Provide the [X, Y] coordinate of the cell's center where the given text is located.  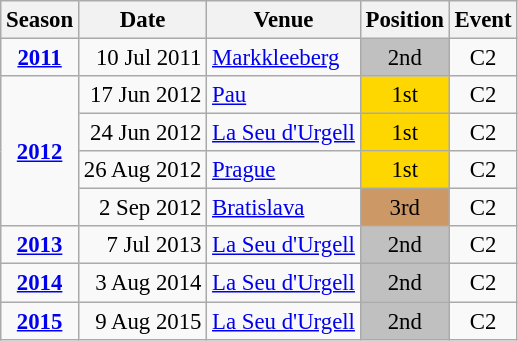
Position [404, 20]
2012 [40, 151]
17 Jun 2012 [142, 95]
2014 [40, 283]
3rd [404, 208]
Venue [284, 20]
2011 [40, 58]
3 Aug 2014 [142, 283]
Date [142, 20]
Prague [284, 170]
2013 [40, 245]
10 Jul 2011 [142, 58]
Markkleeberg [284, 58]
Pau [284, 95]
26 Aug 2012 [142, 170]
2015 [40, 321]
7 Jul 2013 [142, 245]
Event [483, 20]
2 Sep 2012 [142, 208]
Bratislava [284, 208]
24 Jun 2012 [142, 133]
9 Aug 2015 [142, 321]
Season [40, 20]
